Search for the cell housing the specified text and yield its (X, Y) center coordinate. 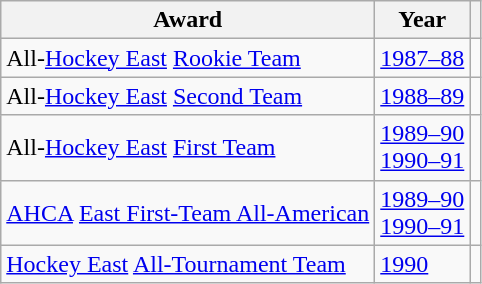
All-Hockey East First Team (188, 148)
Award (188, 20)
1988–89 (422, 96)
1990 (422, 264)
Hockey East All-Tournament Team (188, 264)
All-Hockey East Second Team (188, 96)
1987–88 (422, 58)
AHCA East First-Team All-American (188, 212)
Year (422, 20)
All-Hockey East Rookie Team (188, 58)
